Return the [X, Y] coordinate for the center point of the cell that contains the specified text.  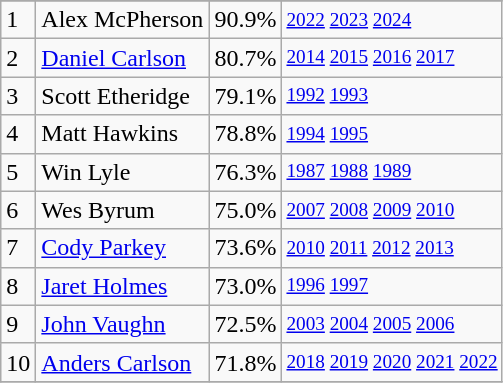
75.0% [246, 210]
2014 2015 2016 2017 [392, 58]
79.1% [246, 96]
2 [18, 58]
Alex McPherson [122, 20]
10 [18, 362]
Cody Parkey [122, 248]
1 [18, 20]
2010 2011 2012 2013 [392, 248]
7 [18, 248]
1996 1997 [392, 286]
1987 1988 1989 [392, 172]
John Vaughn [122, 324]
6 [18, 210]
2007 2008 2009 2010 [392, 210]
Anders Carlson [122, 362]
2022 2023 2024 [392, 20]
4 [18, 134]
Jaret Holmes [122, 286]
73.6% [246, 248]
78.8% [246, 134]
9 [18, 324]
5 [18, 172]
Wes Byrum [122, 210]
2003 2004 2005 2006 [392, 324]
Win Lyle [122, 172]
1992 1993 [392, 96]
1994 1995 [392, 134]
90.9% [246, 20]
Scott Etheridge [122, 96]
76.3% [246, 172]
Matt Hawkins [122, 134]
80.7% [246, 58]
3 [18, 96]
Daniel Carlson [122, 58]
73.0% [246, 286]
71.8% [246, 362]
2018 2019 2020 2021 2022 [392, 362]
72.5% [246, 324]
8 [18, 286]
